Capture the cell that displays the provided text and extract its (x, y) central coordinate. 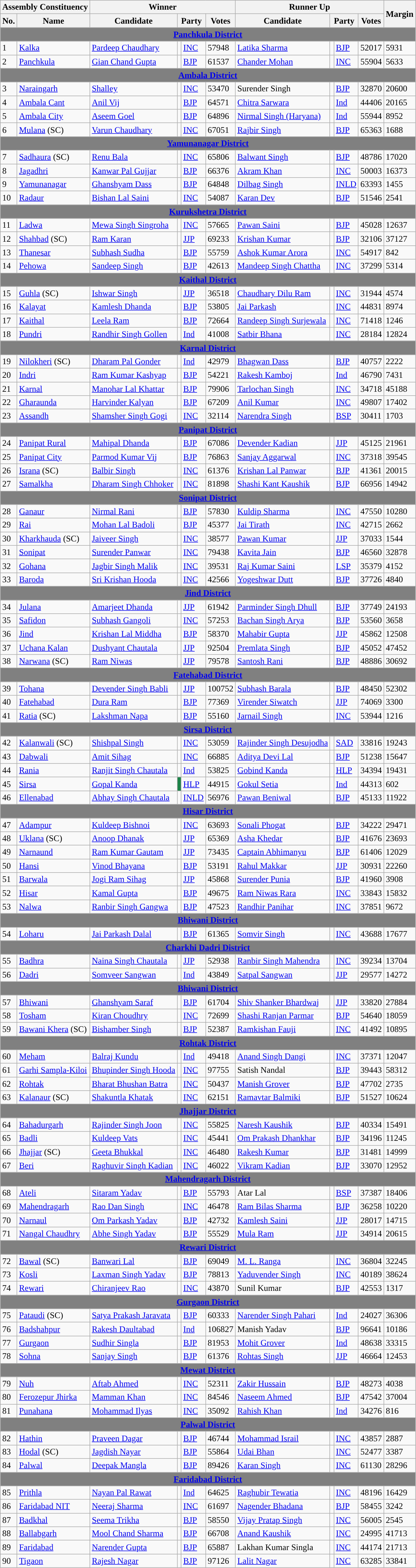
Harvinder Kalyan (133, 402)
65363 (371, 130)
Satbir Bhana (283, 334)
44406 (371, 102)
81953 (220, 1343)
66956 (371, 484)
Radaur (54, 198)
58312 (400, 1070)
Garhi Sampla-Kiloi (54, 1070)
53805 (220, 307)
52938 (220, 961)
41008 (220, 334)
49418 (220, 1057)
Randeep Singh Surjewala (283, 320)
Yogeshwar Dutt (283, 579)
20600 (400, 89)
79438 (220, 552)
42 (9, 743)
97755 (220, 1070)
84 (9, 1465)
61537 (220, 62)
Tarlochan Singh (283, 389)
Baroda (54, 579)
12824 (400, 334)
Yamunanagar District (208, 143)
Gian Chand Gupta (133, 62)
Pawan Saini (283, 225)
Sri Krishan Hooda (133, 579)
28184 (371, 334)
Pardeep Chaudhary (133, 48)
29471 (400, 825)
Karnal (54, 389)
Rajinder Singh Desujodha (283, 743)
Ambala Cant (54, 102)
816 (400, 1411)
41492 (371, 1029)
Laxman Singh Yadav (133, 1275)
Yaduvender Singh (283, 1275)
41960 (371, 879)
Gokul Setia (283, 784)
45125 (371, 443)
12453 (400, 1356)
23 (9, 416)
Pundri (54, 334)
40 (9, 702)
Varun Chaudhary (133, 130)
Fatehabad District (208, 675)
22260 (400, 866)
Rahul Makkar (283, 866)
Santosh Rani (283, 661)
45377 (220, 525)
15 (9, 293)
Tigaon (54, 1561)
67051 (220, 130)
Kavita Jain (283, 552)
2541 (400, 198)
Badshahpur (54, 1329)
34 (9, 607)
Chaudhary Dilu Ram (283, 293)
35 (9, 621)
Narendra Singh (283, 416)
3242 (400, 1506)
82 (9, 1438)
42553 (371, 1288)
19243 (400, 743)
Ramavtar Balmiki (283, 1097)
31944 (371, 293)
Barwala (54, 879)
Kalanaur (SC) (54, 1097)
Bhiwani (54, 1002)
37004 (400, 1397)
10895 (400, 1029)
Mahendragarh (54, 1206)
70 (9, 1220)
37127 (400, 239)
Narender Gupta (133, 1547)
32 (9, 566)
78813 (220, 1275)
13704 (400, 961)
53191 (220, 866)
30692 (400, 661)
11 (9, 225)
Mahabir Gupta (283, 634)
Gurgaon District (208, 1302)
24193 (400, 607)
37726 (371, 579)
Ram Niwas Rara (283, 893)
1455 (400, 184)
Kaithal (54, 320)
79906 (220, 389)
Gohana (54, 566)
Anand Kaushik (283, 1534)
Kosli (54, 1275)
Neeraj Sharma (133, 1506)
36 (9, 634)
Jhajjar (SC) (54, 1152)
Nalwa (54, 907)
81898 (220, 484)
Badhra (54, 961)
Safidon (54, 621)
63 (9, 1097)
37749 (371, 607)
5314 (400, 266)
64896 (220, 116)
33315 (400, 1343)
54221 (220, 375)
86 (9, 1506)
Shishpal Singh (133, 743)
Dushyant Chautala (133, 648)
72664 (220, 320)
75 (9, 1316)
68 (9, 1193)
37299 (371, 266)
31481 (371, 1152)
69 (9, 1206)
Sudhir Singla (133, 1343)
52311 (220, 1384)
33820 (371, 1002)
Udai Bhan (283, 1452)
Kalanwali (SC) (54, 743)
Rajesh Nagar (133, 1561)
Panipat Rural (54, 443)
20015 (400, 471)
27884 (400, 1002)
46744 (220, 1438)
46478 (220, 1206)
Captain Abhimanyu (283, 852)
Kamlesh Dhanda (133, 307)
Narnaund (54, 852)
55864 (220, 1452)
Abhay Singh Chautala (133, 797)
32878 (400, 552)
59 (9, 1029)
54087 (220, 198)
33843 (371, 893)
17402 (400, 402)
72 (9, 1261)
Kalayat (54, 307)
23693 (400, 839)
43849 (220, 975)
Naseem Ahmed (283, 1397)
64848 (220, 184)
52477 (371, 1452)
90 (9, 1561)
66 (9, 1152)
14272 (400, 975)
Kuldeep Vats (133, 1138)
53944 (371, 716)
35379 (371, 566)
Ellenabad (54, 797)
39531 (220, 566)
Vikram Kadian (283, 1166)
Yamunanagar (54, 184)
Jaiveer Singh (133, 539)
24995 (371, 1534)
Zakir Hussain (283, 1384)
Jarnail Singh (283, 716)
37851 (371, 907)
45133 (371, 797)
Abhe Singh Yadav (133, 1234)
44174 (371, 1547)
Sirsa (54, 784)
47542 (371, 1397)
Mohit Grover (283, 1343)
Krishan Lal Panwar (283, 471)
5633 (400, 62)
Mahipal Dhanda (133, 443)
8974 (400, 307)
2545 (400, 1520)
42613 (220, 266)
48 (9, 839)
Balwant Singh (283, 157)
Kalka (54, 48)
66885 (220, 757)
Hathin (54, 1438)
Nayan Pal Rawat (133, 1493)
12637 (400, 225)
Tosham (54, 1015)
63393 (371, 184)
2735 (400, 1084)
Bawal (SC) (54, 1261)
Gopal Kanda (133, 784)
55825 (220, 1125)
Ranbir Singh Gangwa (133, 907)
14 (9, 266)
97126 (220, 1561)
34718 (371, 389)
Sonipat (54, 552)
Dura Ram (133, 702)
42732 (220, 1220)
21713 (400, 1547)
Shahbad (SC) (54, 239)
Rao Dan Singh (133, 1206)
74 (9, 1288)
Virender Siwatch (283, 702)
5931 (400, 48)
Geeta Bhukkal (133, 1152)
Shiv Shanker Bhardwaj (283, 1002)
53560 (371, 621)
71 (9, 1234)
Ambala City (54, 116)
Samalkha (54, 484)
Krishan Kumar (283, 239)
58455 (371, 1506)
842 (400, 252)
96641 (371, 1329)
Rajbir Singh (283, 130)
Ram Bilas Sharma (283, 1206)
20615 (400, 1234)
55 (9, 961)
42566 (220, 579)
Sunil Kumar (283, 1288)
Ambala District (208, 75)
Rohtas Singh (283, 1356)
50 (9, 866)
81 (9, 1411)
49675 (220, 893)
45868 (220, 879)
Rai (54, 525)
41676 (371, 839)
Rewari District (208, 1247)
45862 (371, 634)
79578 (220, 661)
Renu Bala (133, 157)
27 (9, 484)
Pawan Beniwal (283, 797)
Ashok Kumar Arora (283, 252)
Nirmal Rani (133, 511)
34394 (371, 770)
48273 (371, 1384)
17 (9, 320)
32114 (220, 416)
Kamlesh Saini (283, 1220)
Mewa Singh Singroha (133, 225)
Bahadurgarh (54, 1125)
3658 (400, 621)
Jai Parkash (283, 307)
1 (9, 48)
Jagdish Nayar (133, 1452)
Jagadhri (54, 171)
47452 (400, 648)
Adampur (54, 825)
10220 (400, 1206)
89 (9, 1547)
Bachan Singh Arya (283, 621)
Rewari (54, 1288)
61130 (371, 1465)
Lakshman Napa (133, 716)
Balraj Kundu (133, 1057)
Hansi (54, 866)
78 (9, 1356)
Assandh (54, 416)
Aditya Devi Lal (283, 757)
106827 (220, 1329)
Shamsher Singh Gogi (133, 416)
18059 (400, 1015)
Ballabgarh (54, 1534)
Ranjit Singh Chautala (133, 770)
Sanjay Singh (133, 1356)
10624 (400, 1097)
Mool Chand Sharma (133, 1534)
15832 (400, 893)
36804 (371, 1261)
Anil Kumar (283, 402)
Faridabad (54, 1547)
46560 (371, 552)
40757 (371, 361)
Satish Nandal (283, 1070)
Om Parkash Yadav (133, 1220)
45441 (220, 1138)
Beri (54, 1166)
Shashi Ranjan Parmar (283, 1015)
Manish Grover (283, 1084)
58 (9, 1015)
55759 (220, 252)
Subhash Sudha (133, 252)
Aseem Goel (133, 116)
11245 (400, 1138)
25 (9, 457)
37 (9, 648)
15491 (400, 1125)
57665 (220, 225)
26 (9, 471)
Raghubir Tewatia (283, 1493)
Rahish Khan (283, 1411)
39234 (371, 961)
Kamal Gupta (133, 893)
54917 (371, 252)
44831 (371, 307)
Hodal (SC) (54, 1452)
Vinod Bhayana (133, 866)
64625 (220, 1493)
37318 (371, 457)
49807 (371, 402)
No. (9, 21)
Parmod Kumar Vij (133, 457)
Surender Punia (283, 879)
Parminder Singh Dhull (283, 607)
Bishan Lal Saini (133, 198)
Jagbir Singh Malik (133, 566)
Mahendragarh District (208, 1179)
Surender Panwar (133, 552)
77369 (220, 702)
Chiranjeev Rao (133, 1288)
65887 (220, 1547)
Prithla (54, 1493)
65 (9, 1138)
34222 (371, 825)
Ishwar Singh (133, 293)
100752 (220, 689)
61697 (220, 1506)
4038 (400, 1384)
85 (9, 1493)
Lalit Nagar (283, 1561)
Kharkhauda (SC) (54, 539)
34914 (371, 1234)
36258 (371, 1206)
47523 (220, 907)
Mohammad Israil (283, 1438)
Somvir Singh (283, 934)
Shalley (133, 89)
Aftab Ahmed (133, 1384)
1544 (400, 539)
12029 (400, 852)
53059 (220, 743)
Ghanshyam Saraf (133, 1002)
3 (9, 89)
Deepak Mangla (133, 1465)
73435 (220, 852)
56005 (371, 1520)
30411 (371, 416)
53470 (220, 89)
54 (9, 934)
46 (9, 797)
Dharam Singh Chhoker (133, 484)
17020 (400, 157)
Om Prakash Dhankhar (283, 1138)
14942 (400, 484)
Amit Sihag (133, 757)
34276 (371, 1411)
Ateli (54, 1193)
602 (400, 784)
Pehowa (54, 266)
Hisar (54, 893)
20165 (400, 102)
48450 (371, 689)
Sandeep Singh (133, 266)
52387 (220, 1029)
Jogi Ram Sihag (133, 879)
Jhajjar District (208, 1111)
39545 (400, 457)
Atar Lal (283, 1193)
46790 (371, 375)
62151 (220, 1097)
Loharu (54, 934)
41361 (371, 471)
12047 (400, 1057)
Kuldip Sharma (283, 511)
40334 (371, 1125)
4840 (400, 579)
79 (9, 1384)
Chitra Sarwara (283, 102)
61942 (220, 607)
Sonipat District (208, 498)
Dilbag Singh (283, 184)
Ranbir Singh Mahendra (283, 961)
50003 (371, 171)
76 (9, 1329)
50437 (220, 1084)
45188 (400, 389)
64 (9, 1125)
66708 (220, 1534)
Rajinder Singh Joon (133, 1125)
Nangal Chaudhry (54, 1234)
14715 (400, 1220)
15647 (400, 757)
51238 (371, 757)
43857 (371, 1438)
52017 (371, 48)
16 (9, 307)
Lakhan Kumar Singla (283, 1547)
46022 (220, 1166)
33 (9, 579)
Karnal District (208, 348)
Mula Ram (283, 1234)
38577 (220, 539)
14999 (400, 1152)
Subhash Barala (283, 689)
6 (9, 130)
Shakuntla Khatak (133, 1097)
60333 (220, 1316)
Randhir Panihar (283, 907)
Nirmal Singh (Haryana) (283, 116)
Ram Kumar Gautam (133, 852)
Kanwar Pal Gujjar (133, 171)
Mamman Khan (133, 1397)
2887 (400, 1438)
37371 (371, 1057)
56976 (220, 797)
2662 (400, 525)
Rohtak District (208, 1043)
77 (9, 1343)
67 (9, 1166)
Indri (54, 375)
Gharaunda (54, 402)
Gurgaon (54, 1343)
39 (9, 689)
Subhash Gangoli (133, 621)
Palwal District (208, 1424)
45028 (371, 225)
Anoop Dhanak (133, 839)
4574 (400, 293)
Palwal (54, 1465)
Somveer Sangwan (133, 975)
30 (9, 539)
3300 (400, 702)
36518 (220, 293)
39443 (371, 1070)
24 (9, 443)
61406 (371, 852)
18406 (400, 1193)
8952 (400, 116)
1246 (400, 320)
Narwana (SC) (54, 661)
54640 (371, 1015)
Praveen Dagar (133, 1438)
35092 (220, 1411)
47550 (371, 511)
89426 (220, 1465)
Rakesh Kumar (283, 1152)
28017 (371, 1220)
Bharat Bhushan Batra (133, 1084)
Bishamber Singh (133, 1029)
Guhla (SC) (54, 293)
52302 (400, 689)
Dabwali (54, 757)
Sanjay Aggarwal (283, 457)
41 (9, 716)
9 (9, 184)
Satpal Sangwan (283, 975)
Karan Singh (283, 1465)
72699 (220, 1015)
4 (9, 102)
Chander Mohan (283, 62)
32245 (400, 1261)
Leela Ram (133, 320)
10186 (400, 1329)
Sadhaura (SC) (54, 157)
Jind District (208, 593)
8 (9, 171)
29 (9, 525)
48886 (371, 661)
41713 (400, 1534)
Kurukshetra District (208, 212)
Sonali Phogat (283, 825)
73 (9, 1275)
45 (9, 784)
Mohammad Ilyas (133, 1411)
Satya Prakash Jaravata (133, 1316)
7 (9, 157)
Faridabad District (208, 1479)
40189 (371, 1275)
Karan Dev (283, 198)
Panchkula District (208, 34)
Ram Kumar Kashyap (133, 375)
Bhupinder Singh Hooda (133, 1070)
37033 (371, 539)
Rakesh Kamboj (283, 375)
Kaithal District (208, 280)
Israna (SC) (54, 471)
88 (9, 1534)
Ram Karan (133, 239)
Jai Tirath (283, 525)
51546 (371, 198)
Raghuvir Singh Kadian (133, 1166)
92504 (220, 648)
36306 (400, 1316)
Faridabad NIT (54, 1506)
34196 (371, 1138)
Mohan Lal Badoli (133, 525)
47 (9, 825)
Nuh (54, 1384)
51 (9, 879)
53 (9, 907)
1216 (400, 716)
Balbir Singh (133, 471)
31 (9, 552)
38 (9, 661)
46664 (371, 1356)
42715 (371, 525)
Winner (162, 7)
1317 (400, 1288)
Pawan Kumar (283, 539)
43 (9, 757)
58370 (220, 634)
Sohna (54, 1356)
7431 (400, 375)
Julana (54, 607)
52 (9, 893)
11922 (400, 797)
44915 (220, 784)
Akram Khan (283, 171)
Krishan Lal Middha (133, 634)
76863 (220, 457)
62 (9, 1084)
65806 (220, 157)
55793 (220, 1193)
44313 (371, 784)
57830 (220, 511)
49 (9, 852)
38624 (400, 1275)
22 (9, 402)
Fatehabad (54, 702)
Latika Sharma (283, 48)
55944 (371, 116)
48786 (371, 157)
64571 (220, 102)
28 (9, 511)
Mulana (SC) (54, 130)
Anil Vij (133, 102)
Shashi Kant Kaushik (283, 484)
Vijay Pratap Singh (283, 1520)
57 (9, 1002)
12 (9, 239)
5 (9, 116)
16373 (400, 171)
63285 (371, 1561)
30931 (371, 866)
24027 (371, 1316)
Seema Trikha (133, 1520)
Thanesar (54, 252)
18 (9, 334)
69049 (220, 1261)
83 (9, 1452)
33070 (371, 1166)
47702 (371, 1084)
9672 (400, 907)
42979 (220, 361)
2222 (400, 361)
43688 (371, 934)
Sitaram Yadav (133, 1193)
Manohar Lal Khattar (133, 389)
Ramkishan Fauji (283, 1029)
80 (9, 1397)
Ram Niwas (133, 661)
Margin (400, 14)
Kuldeep Bishnoi (133, 825)
Kiran Choudhry (133, 1015)
Hisar District (208, 811)
19 (9, 361)
55160 (220, 716)
1688 (400, 130)
Mandeep Singh Chattha (283, 266)
Jind (54, 634)
Charkhi Dadri District (208, 947)
Amarjeet Dhanda (133, 607)
65369 (220, 839)
21 (9, 389)
Pataudi (SC) (54, 1316)
Rakesh Daultabad (133, 1329)
Panchkula (54, 62)
Assembly Constituency (45, 7)
2 (9, 62)
SAD (346, 743)
56 (9, 975)
Panipat District (208, 430)
12508 (400, 634)
46480 (220, 1152)
Naina Singh Chautala (133, 961)
45052 (371, 648)
Naraingarh (54, 89)
Mewat District (208, 1370)
Badkhal (54, 1520)
Asha Khedar (283, 839)
20 (9, 375)
Ghanshyam Dass (133, 184)
61704 (220, 1002)
Nilokheri (SC) (54, 361)
Ferozepur Jhirka (54, 1397)
Bhagwan Dass (283, 361)
Raj Kumar Saini (283, 566)
Ganaur (54, 511)
57948 (220, 48)
Surender Singh (283, 89)
33841 (400, 1561)
3387 (400, 1452)
Devender Singh Babli (133, 689)
Badli (54, 1138)
LSP (346, 566)
13 (9, 252)
Premlata Singh (283, 648)
74069 (371, 702)
1703 (400, 416)
Randhir Singh Gollen (133, 334)
Meham (54, 1057)
51527 (371, 1097)
61 (9, 1070)
Nagender Bhadana (283, 1506)
16429 (400, 1493)
Runner Up (310, 7)
67209 (220, 402)
10 (9, 198)
60 (9, 1057)
Anand Singh Dangi (283, 1057)
44 (9, 770)
67086 (220, 443)
Dadri (54, 975)
19431 (400, 770)
32870 (371, 89)
Uchana Kalan (54, 648)
63693 (220, 825)
Rania (54, 770)
M. L. Ranga (283, 1261)
37387 (371, 1193)
Narnaul (54, 1220)
Jai Parkash Dalal (133, 934)
66376 (220, 171)
48196 (371, 1493)
Banwari Lal (133, 1261)
28296 (400, 1465)
3908 (400, 879)
Punahana (54, 1411)
32106 (371, 239)
55904 (371, 62)
43870 (220, 1288)
33816 (371, 743)
10280 (400, 511)
84546 (220, 1397)
57253 (220, 621)
55529 (220, 1234)
Uklana (SC) (54, 839)
Ladwa (54, 225)
Dharam Pal Gonder (133, 361)
Manish Yadav (283, 1329)
Rohtak (54, 1084)
Tohana (54, 689)
21961 (400, 443)
69233 (220, 239)
87 (9, 1520)
58550 (220, 1520)
Ratia (SC) (54, 716)
Gobind Kanda (283, 770)
29577 (371, 975)
Panipat City (54, 457)
53825 (220, 770)
Naresh Kaushik (283, 1125)
Narender Singh Pahari (283, 1316)
12952 (400, 1166)
48638 (371, 1343)
Bawani Khera (SC) (54, 1029)
4152 (400, 566)
71418 (371, 320)
Sirsa District (208, 729)
Name (54, 21)
61365 (220, 934)
Devender Kadian (283, 443)
17677 (400, 934)
